Scan for the cell matching the given text and deliver its (X, Y) coordinate at center. 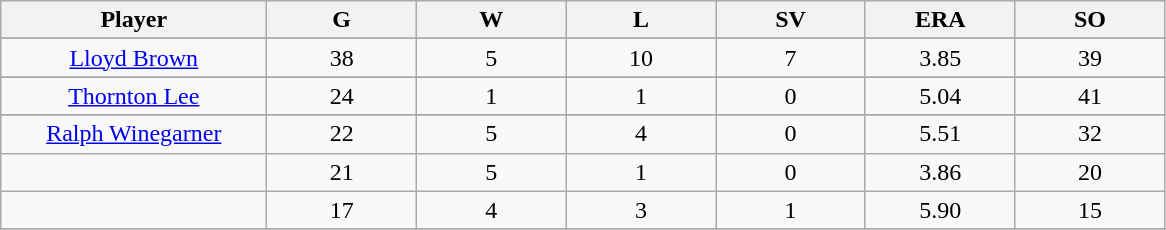
24 (342, 96)
Ralph Winegarner (134, 134)
17 (342, 210)
38 (342, 58)
Lloyd Brown (134, 58)
7 (791, 58)
Thornton Lee (134, 96)
15 (1090, 210)
5.04 (940, 96)
41 (1090, 96)
21 (342, 172)
10 (641, 58)
W (491, 20)
5.90 (940, 210)
SO (1090, 20)
G (342, 20)
20 (1090, 172)
ERA (940, 20)
SV (791, 20)
L (641, 20)
5.51 (940, 134)
39 (1090, 58)
Player (134, 20)
22 (342, 134)
3 (641, 210)
3.85 (940, 58)
3.86 (940, 172)
32 (1090, 134)
